Determine the [X, Y] coordinate at the center of the cell enclosing the given text.  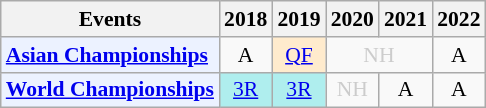
2021 [406, 19]
World Championships [110, 90]
2018 [246, 19]
2019 [298, 19]
QF [298, 55]
Events [110, 19]
2022 [458, 19]
2020 [352, 19]
Asian Championships [110, 55]
